Return the (X, Y) coordinate for the center point of the cell that contains the specified text.  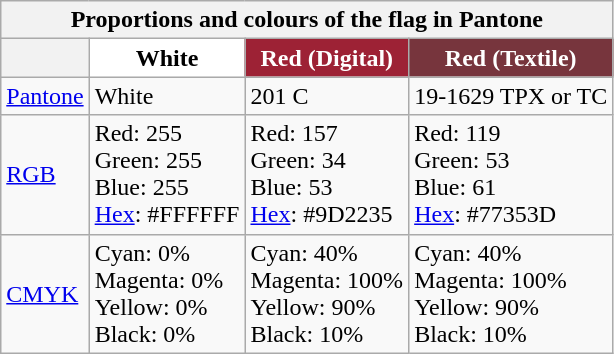
Cyan: 0%Magenta: 0%Yellow: 0%Black: 0% (167, 294)
Red (Digital) (327, 58)
201 C (327, 96)
Pantone (45, 96)
Red (Textile) (511, 58)
Proportions and colours of the flag in Pantone (307, 20)
CMYK (45, 294)
19-1629 TPX or TC (511, 96)
Red: 255Green: 255Blue: 255Hex: #FFFFFF (167, 174)
RGB (45, 174)
Red: 157Green: 34Blue: 53Hex: #9D2235 (327, 174)
Red: 119Green: 53Blue: 61Hex: #77353D (511, 174)
